From the cell containing the given text, extract its center point as (x, y) coordinate. 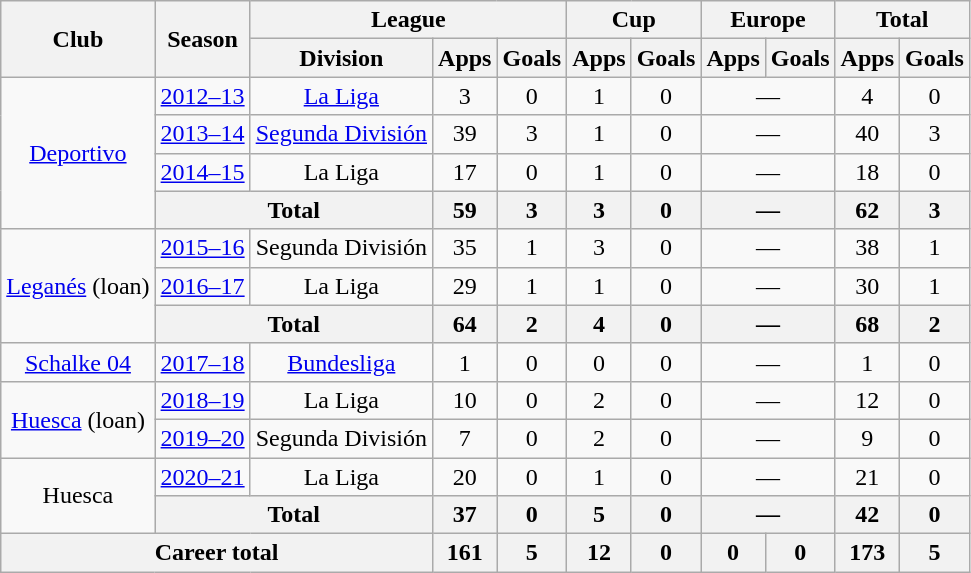
2014–15 (202, 172)
59 (465, 210)
Division (341, 58)
17 (465, 172)
64 (465, 324)
Club (78, 39)
Leganés (loan) (78, 286)
Europe (768, 20)
Season (202, 39)
2020–21 (202, 477)
League (408, 20)
38 (867, 248)
Career total (217, 553)
2012–13 (202, 96)
2019–20 (202, 438)
2013–14 (202, 134)
Huesca (loan) (78, 419)
2016–17 (202, 286)
29 (465, 286)
2018–19 (202, 400)
21 (867, 477)
Deportivo (78, 153)
173 (867, 553)
7 (465, 438)
20 (465, 477)
18 (867, 172)
10 (465, 400)
2015–16 (202, 248)
Cup (634, 20)
42 (867, 515)
37 (465, 515)
2017–18 (202, 362)
9 (867, 438)
161 (465, 553)
39 (465, 134)
Schalke 04 (78, 362)
Bundesliga (341, 362)
40 (867, 134)
35 (465, 248)
62 (867, 210)
Huesca (78, 496)
30 (867, 286)
68 (867, 324)
